Output the (X, Y) coordinate of the center of the cell containing the given text.  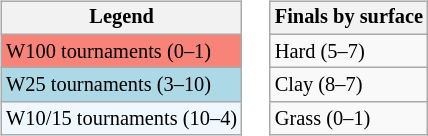
W25 tournaments (3–10) (122, 85)
Grass (0–1) (349, 119)
W100 tournaments (0–1) (122, 51)
Hard (5–7) (349, 51)
W10/15 tournaments (10–4) (122, 119)
Finals by surface (349, 18)
Legend (122, 18)
Clay (8–7) (349, 85)
